Provide the (X, Y) coordinate of the cell's center where the given text is located.  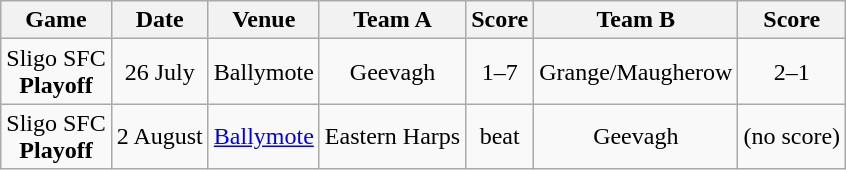
Team B (636, 20)
2–1 (792, 72)
Date (160, 20)
Team A (392, 20)
Game (56, 20)
Eastern Harps (392, 136)
(no score) (792, 136)
Grange/Maugherow (636, 72)
Venue (264, 20)
beat (500, 136)
26 July (160, 72)
1–7 (500, 72)
2 August (160, 136)
